For the text-containing cell, return its midpoint in (X, Y) coordinate format. 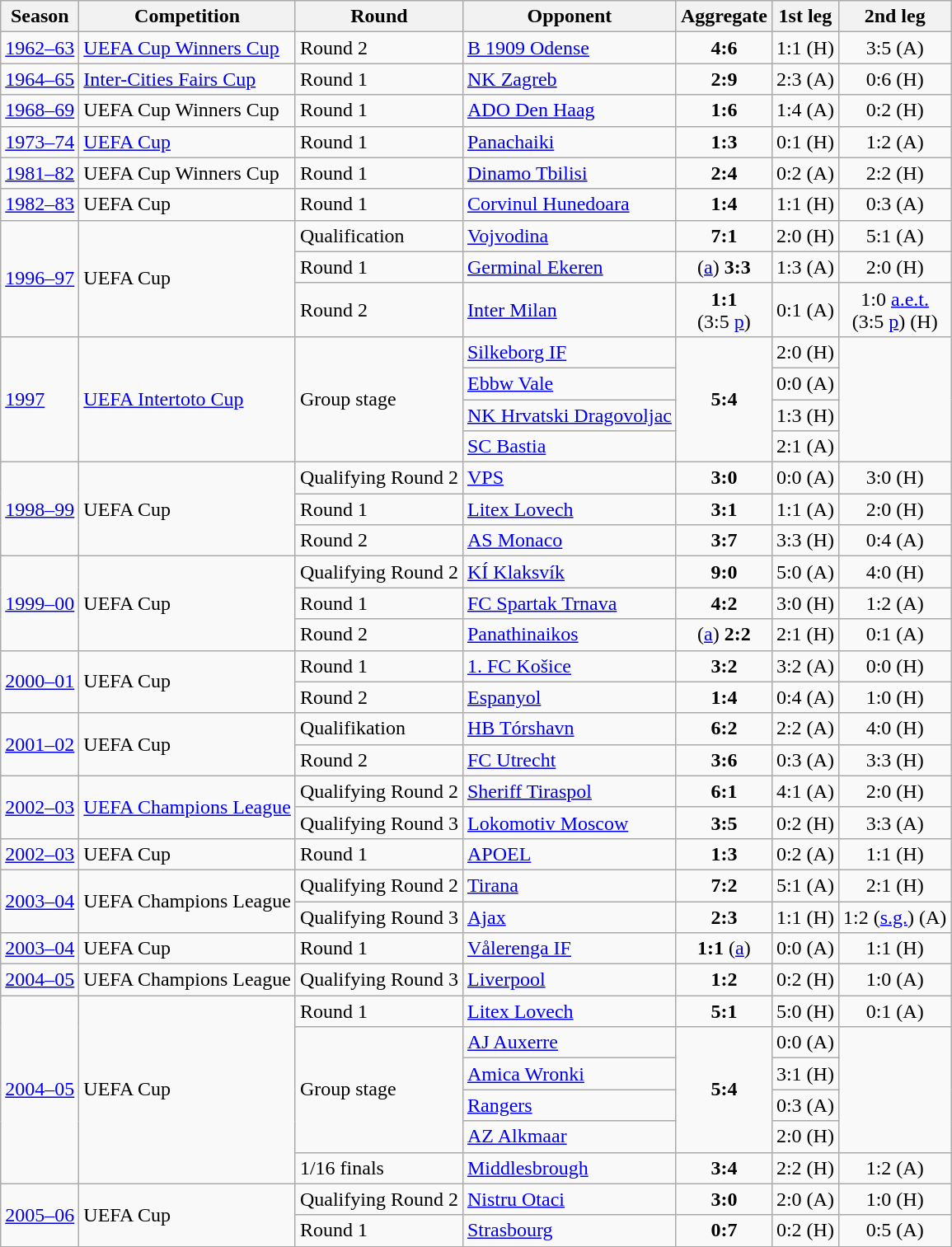
5:0 (A) (804, 572)
AJ Auxerre (569, 1043)
1:0 (A) (894, 980)
1:2 (s.g.) (A) (894, 917)
B 1909 Odense (569, 48)
(a) 2:2 (724, 635)
0:5 (A) (894, 1231)
Inter Milan (569, 310)
Liverpool (569, 980)
7:1 (724, 236)
1:6 (724, 110)
0:1 (H) (804, 142)
SC Bastia (569, 447)
Amica Wronki (569, 1074)
Competition (188, 16)
Middlesbrough (569, 1168)
1964–65 (40, 79)
3:2 (A) (804, 666)
2:1 (A) (804, 447)
Vojvodina (569, 236)
Season (40, 16)
1:3 (H) (804, 415)
Sheriff Tiraspol (569, 791)
Aggregate (724, 16)
1973–74 (40, 142)
HB Tórshavn (569, 729)
Dinamo Tbilisi (569, 173)
1:1 (a) (724, 949)
2:2 (A) (804, 729)
3:5 (724, 823)
Ebbw Vale (569, 383)
7:2 (724, 885)
5:1 (724, 1011)
3:2 (724, 666)
2:9 (724, 79)
VPS (569, 478)
AS Monaco (569, 541)
Strasbourg (569, 1231)
2:3 (724, 917)
1:3 (A) (804, 267)
1962–63 (40, 48)
UEFA Intertoto Cup (188, 399)
3:4 (724, 1168)
2:4 (724, 173)
2000–01 (40, 682)
Vålerenga IF (569, 949)
NK Zagreb (569, 79)
Espanyol (569, 697)
1982–83 (40, 204)
FC Utrecht (569, 760)
Rangers (569, 1105)
ADO Den Haag (569, 110)
3:6 (724, 760)
NK Hrvatski Dragovoljac (569, 415)
6:1 (724, 791)
3:1 (H) (804, 1074)
3:5 (A) (894, 48)
FC Spartak Trnava (569, 603)
Corvinul Hunedoara (569, 204)
1/16 finals (379, 1168)
1. FC Košice (569, 666)
Tirana (569, 885)
1998–99 (40, 509)
Silkeborg IF (569, 352)
AZ Alkmaar (569, 1137)
4:1 (A) (804, 791)
Round (379, 16)
Ajax (569, 917)
Qualifikation (379, 729)
0:6 (H) (894, 79)
Lokomotiv Moscow (569, 823)
Nistru Otaci (569, 1199)
0:0 (H) (894, 666)
9:0 (724, 572)
1:1 (A) (804, 509)
0:7 (724, 1231)
1997 (40, 399)
KÍ Klaksvík (569, 572)
2nd leg (894, 16)
2:3 (A) (804, 79)
1:0 a.e.t. (3:5 p) (H) (894, 310)
1:1 (3:5 p) (724, 310)
1999–00 (40, 603)
Panathinaikos (569, 635)
Qualification (379, 236)
APOEL (569, 854)
2:0 (A) (804, 1199)
1996–97 (40, 279)
1981–82 (40, 173)
1st leg (804, 16)
Inter-Cities Fairs Cup (188, 79)
2005–06 (40, 1215)
5:0 (H) (804, 1011)
1968–69 (40, 110)
4:2 (724, 603)
1:4 (A) (804, 110)
2001–02 (40, 744)
(a) 3:3 (724, 267)
3:3 (A) (894, 823)
Germinal Ekeren (569, 267)
3:7 (724, 541)
Panachaiki (569, 142)
1:2 (724, 980)
6:2 (724, 729)
3:1 (724, 509)
4:6 (724, 48)
Opponent (569, 16)
